Scan for the cell matching the given text and deliver its [X, Y] coordinate at center. 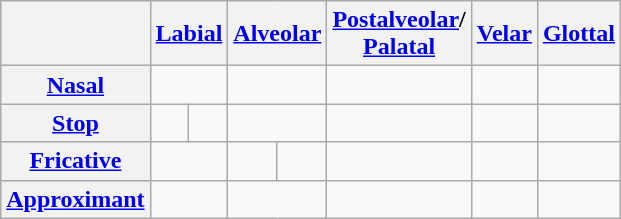
Glottal [578, 34]
Postalveolar/Palatal [399, 34]
Nasal [76, 85]
Velar [504, 34]
Labial [189, 34]
Approximant [76, 199]
Stop [76, 123]
Alveolar [278, 34]
Fricative [76, 161]
